Extract the (X, Y) coordinate from the center of the cell holding the provided text.  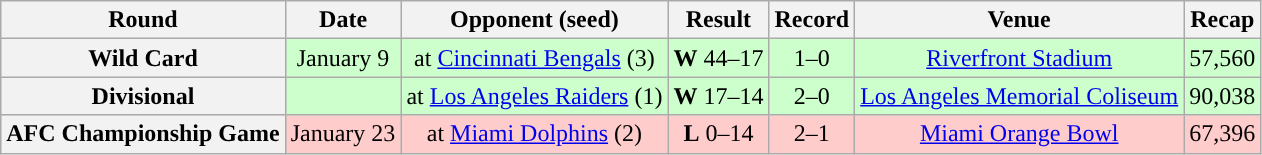
January 9 (343, 58)
at Los Angeles Raiders (1) (534, 96)
Date (343, 20)
L 0–14 (718, 134)
90,038 (1222, 96)
Record (812, 20)
2–0 (812, 96)
W 44–17 (718, 58)
W 17–14 (718, 96)
January 23 (343, 134)
Round (143, 20)
2–1 (812, 134)
Wild Card (143, 58)
Los Angeles Memorial Coliseum (1020, 96)
AFC Championship Game (143, 134)
Venue (1020, 20)
Result (718, 20)
at Miami Dolphins (2) (534, 134)
Divisional (143, 96)
1–0 (812, 58)
Opponent (seed) (534, 20)
Riverfront Stadium (1020, 58)
67,396 (1222, 134)
Recap (1222, 20)
at Cincinnati Bengals (3) (534, 58)
Miami Orange Bowl (1020, 134)
57,560 (1222, 58)
